For the text-containing cell, return its midpoint in (X, Y) coordinate format. 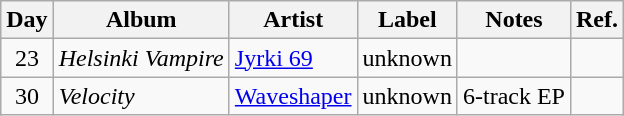
Waveshaper (293, 96)
Ref. (596, 20)
Day (27, 20)
23 (27, 58)
Notes (514, 20)
Album (141, 20)
Jyrki 69 (293, 58)
Velocity (141, 96)
Helsinki Vampire (141, 58)
6-track EP (514, 96)
Artist (293, 20)
Label (407, 20)
30 (27, 96)
